Pinpoint the cell where the given text exists, returning its (x, y) midpoint coordinate. 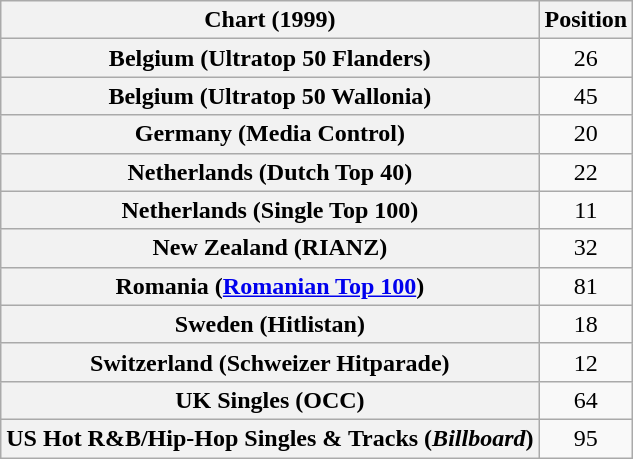
Germany (Media Control) (270, 134)
26 (586, 58)
Netherlands (Dutch Top 40) (270, 172)
Belgium (Ultratop 50 Flanders) (270, 58)
Sweden (Hitlistan) (270, 324)
Switzerland (Schweizer Hitparade) (270, 362)
Netherlands (Single Top 100) (270, 210)
Romania (Romanian Top 100) (270, 286)
18 (586, 324)
64 (586, 400)
32 (586, 248)
11 (586, 210)
95 (586, 438)
12 (586, 362)
New Zealand (RIANZ) (270, 248)
Chart (1999) (270, 20)
Position (586, 20)
45 (586, 96)
US Hot R&B/Hip-Hop Singles & Tracks (Billboard) (270, 438)
Belgium (Ultratop 50 Wallonia) (270, 96)
22 (586, 172)
81 (586, 286)
20 (586, 134)
UK Singles (OCC) (270, 400)
